For the text-containing cell, return its midpoint in [x, y] coordinate format. 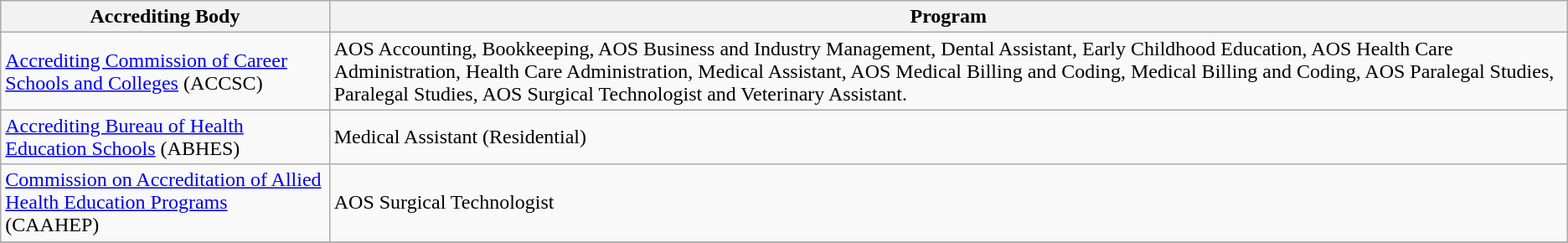
Accrediting Body [165, 17]
Medical Assistant (Residential) [948, 137]
Program [948, 17]
AOS Surgical Technologist [948, 203]
Accrediting Commission of Career Schools and Colleges (ACCSC) [165, 71]
Commission on Accreditation of Allied Health Education Programs (CAAHEP) [165, 203]
Accrediting Bureau of Health Education Schools (ABHES) [165, 137]
